Detect which cell encompasses the target text, then output its [X, Y] center coordinate. 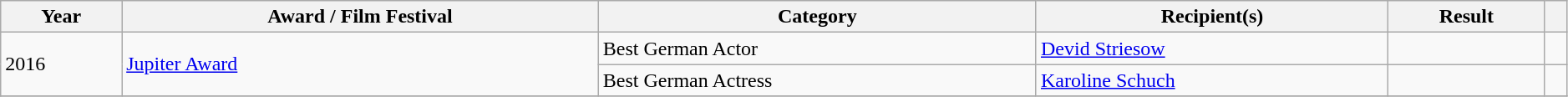
2016 [62, 64]
Recipient(s) [1211, 17]
Result [1467, 17]
Karoline Schuch [1211, 80]
Best German Actor [817, 48]
Best German Actress [817, 80]
Year [62, 17]
Category [817, 17]
Devid Striesow [1211, 48]
Jupiter Award [361, 64]
Award / Film Festival [361, 17]
